Pinpoint the cell where the given text exists, returning its [x, y] midpoint coordinate. 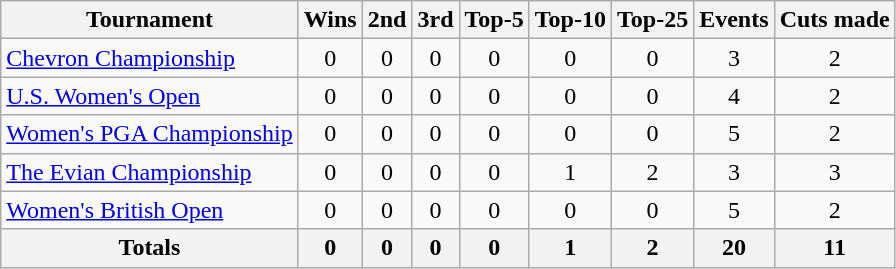
4 [734, 96]
Totals [150, 248]
Cuts made [834, 20]
Top-5 [494, 20]
2nd [387, 20]
Women's PGA Championship [150, 134]
Women's British Open [150, 210]
Top-10 [570, 20]
Events [734, 20]
The Evian Championship [150, 172]
Wins [330, 20]
Top-25 [652, 20]
U.S. Women's Open [150, 96]
20 [734, 248]
11 [834, 248]
Tournament [150, 20]
Chevron Championship [150, 58]
3rd [436, 20]
